Locate the cell with the specified text and output its (x, y) center coordinate. 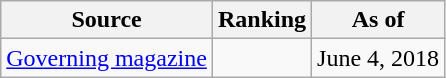
Source (107, 20)
Governing magazine (107, 58)
June 4, 2018 (378, 58)
Ranking (262, 20)
As of (378, 20)
